For the text-containing cell, return its midpoint in (x, y) coordinate format. 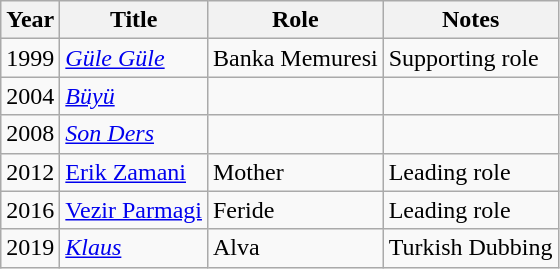
Year (30, 20)
Role (295, 20)
Title (134, 20)
2004 (30, 96)
Mother (295, 172)
Son Ders (134, 134)
Vezir Parmagi (134, 210)
Supporting role (470, 58)
Turkish Dubbing (470, 248)
Klaus (134, 248)
Erik Zamani (134, 172)
2008 (30, 134)
Feride (295, 210)
Büyü (134, 96)
1999 (30, 58)
2012 (30, 172)
Alva (295, 248)
2019 (30, 248)
Notes (470, 20)
Banka Memuresi (295, 58)
2016 (30, 210)
Güle Güle (134, 58)
